From the cell containing the given text, extract its center point as [X, Y] coordinate. 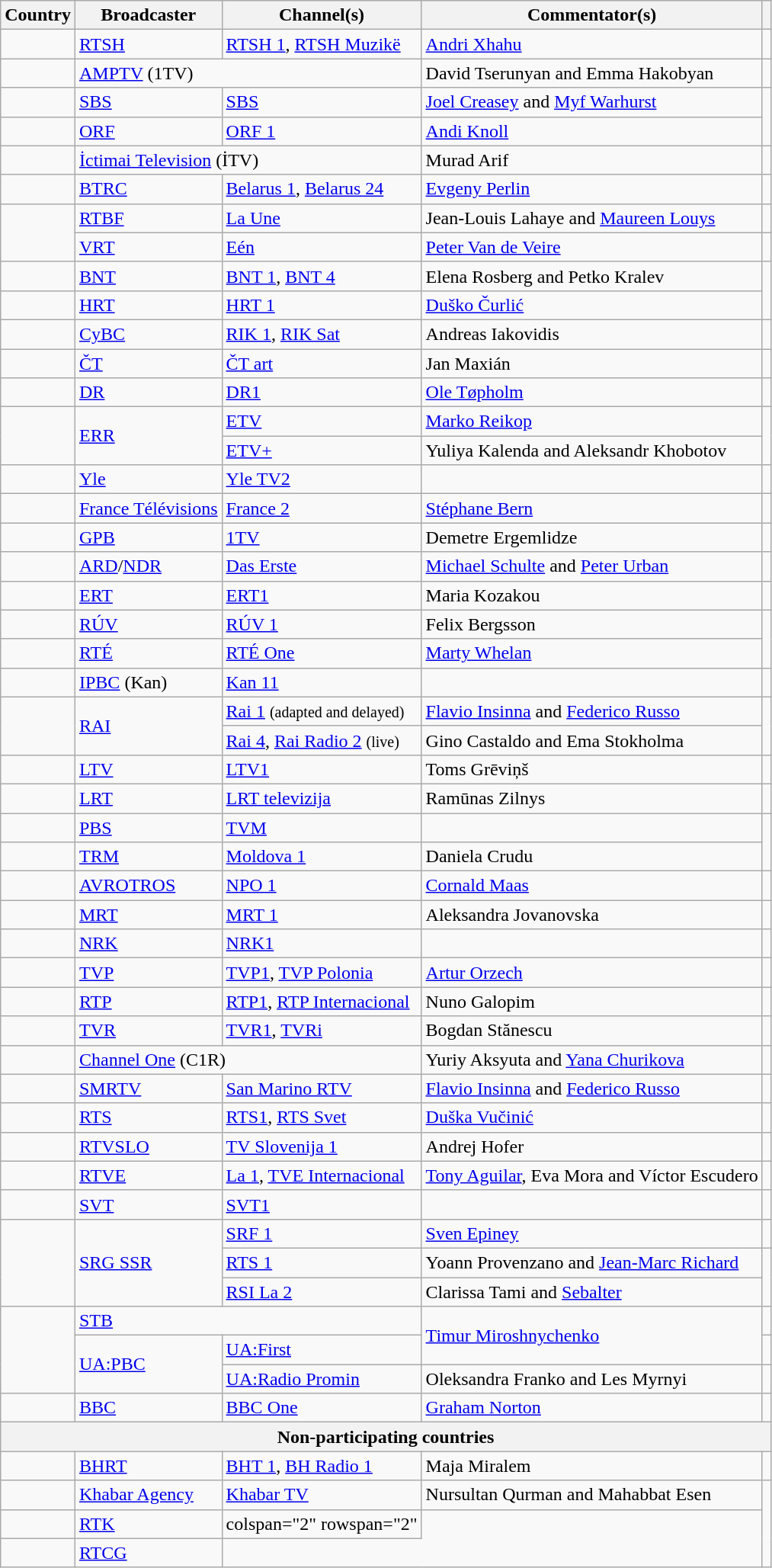
UA:First [322, 1350]
San Marino RTV [322, 1089]
Marko Reikop [591, 422]
Andreas Iakovidis [591, 334]
Channel(s) [322, 15]
Joel Creasey and Myf Warhurst [591, 102]
RTCG [148, 1553]
Yuliya Kalenda and Aleksandr Khobotov [591, 451]
David Tserunyan and Emma Hakobyan [591, 73]
HRT [148, 305]
France 2 [322, 508]
Marty Whelan [591, 653]
BBC One [322, 1408]
TVM [322, 827]
CyBC [148, 334]
BBC [148, 1408]
BNT [148, 276]
NRK1 [322, 944]
RTP1, RTP Internacional [322, 1002]
UA:PBC [148, 1364]
Yle TV2 [322, 479]
RTBF [148, 218]
TVR1, TVRi [322, 1031]
Elena Rosberg and Petko Kralev [591, 276]
Broadcaster [148, 15]
Non-participating countries [386, 1437]
Jean-Louis Lahaye and Maureen Louys [591, 218]
Kan 11 [322, 682]
SMRTV [148, 1089]
Andri Xhahu [591, 44]
Maria Kozakou [591, 595]
Clarissa Tami and Sebalter [591, 1292]
RTVSLO [148, 1146]
DR1 [322, 393]
SVT1 [322, 1204]
DR [148, 393]
AMPTV (1TV) [248, 73]
BHT 1, BH Radio 1 [322, 1466]
Peter Van de Veire [591, 247]
Graham Norton [591, 1408]
Belarus 1, Belarus 24 [322, 189]
ARD/NDR [148, 566]
Channel One (C1R) [248, 1060]
Sven Epiney [591, 1233]
ČT [148, 364]
Michael Schulte and Peter Urban [591, 566]
Commentator(s) [591, 15]
RTS [148, 1117]
Toms Grēviņš [591, 769]
RIK 1, RIK Sat [322, 334]
Ole Tøpholm [591, 393]
BTRC [148, 189]
Demetre Ergemlidze [591, 537]
RSI La 2 [322, 1292]
Nursultan Qurman and Mahabbat Esen [591, 1495]
ERR [148, 436]
Duško Čurlić [591, 305]
AVROTROS [148, 886]
BHRT [148, 1466]
ETV [322, 422]
Duška Vučinić [591, 1117]
RTK [148, 1524]
Jan Maxián [591, 364]
LRT [148, 798]
Bogdan Stănescu [591, 1031]
SRG SSR [148, 1262]
STB [248, 1321]
Das Erste [322, 566]
Rai 4, Rai Radio 2 (live) [322, 740]
ORF 1 [322, 131]
PBS [148, 827]
LRT televizija [322, 798]
Oleksandra Franko and Les Myrnyi [591, 1379]
RTSH 1, RTSH Muzikë [322, 44]
RTÉ [148, 653]
ERT1 [322, 595]
Daniela Crudu [591, 857]
RTSH [148, 44]
Artur Orzech [591, 973]
Ramūnas Zilnys [591, 798]
Cornald Maas [591, 886]
TVP [148, 973]
Yoann Provenzano and Jean-Marc Richard [591, 1262]
SRF 1 [322, 1233]
GPB [148, 537]
SVT [148, 1204]
NPO 1 [322, 886]
LTV [148, 769]
TV Slovenija 1 [322, 1146]
La Une [322, 218]
Maja Miralem [591, 1466]
RTÉ One [322, 653]
ERT [148, 595]
Yuriy Aksyuta and Yana Churikova [591, 1060]
Tony Aguilar, Eva Mora and Víctor Escudero [591, 1175]
ČT art [322, 364]
IPBC (Kan) [148, 682]
RTP [148, 1002]
Rai 1 (adapted and delayed) [322, 711]
LTV1 [322, 769]
Timur Miroshnychenko [591, 1336]
Yle [148, 479]
UA:Radio Promin [322, 1379]
1TV [322, 537]
MRT 1 [322, 915]
NRK [148, 944]
France Télévisions [148, 508]
Andrej Hofer [591, 1146]
RÚV 1 [322, 624]
Andi Knoll [591, 131]
Gino Castaldo and Ema Stokholma [591, 740]
RTS1, RTS Svet [322, 1117]
İctimai Television (İTV) [248, 160]
Khabar TV [322, 1495]
colspan="2" rowspan="2" [322, 1524]
TRM [148, 857]
MRT [148, 915]
Nuno Galopim [591, 1002]
RAI [148, 726]
RTS 1 [322, 1262]
Khabar Agency [148, 1495]
HRT 1 [322, 305]
Eén [322, 247]
RÚV [148, 624]
Murad Arif [591, 160]
Evgeny Perlin [591, 189]
Country [38, 15]
Felix Bergsson [591, 624]
RTVE [148, 1175]
Stéphane Bern [591, 508]
TVR [148, 1031]
La 1, TVE Internacional [322, 1175]
VRT [148, 247]
BNT 1, BNT 4 [322, 276]
TVP1, TVP Polonia [322, 973]
ORF [148, 131]
Moldova 1 [322, 857]
ETV+ [322, 451]
Aleksandra Jovanovska [591, 915]
